Capture the cell that displays the provided text and extract its (X, Y) central coordinate. 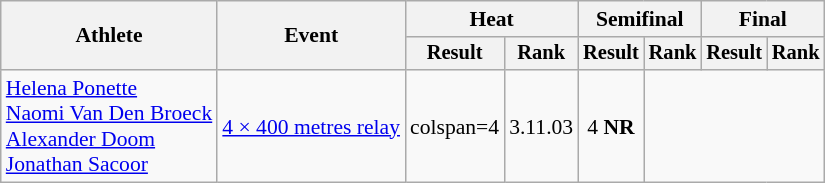
Heat (492, 19)
Semifinal (640, 19)
3.11.03 (541, 126)
Final (762, 19)
4 × 400 metres relay (311, 126)
colspan=4 (454, 126)
4 NR (611, 126)
Helena PonetteNaomi Van Den BroeckAlexander DoomJonathan Sacoor (110, 126)
Athlete (110, 36)
Event (311, 36)
